Locate the cell with the specified text and output its (X, Y) center coordinate. 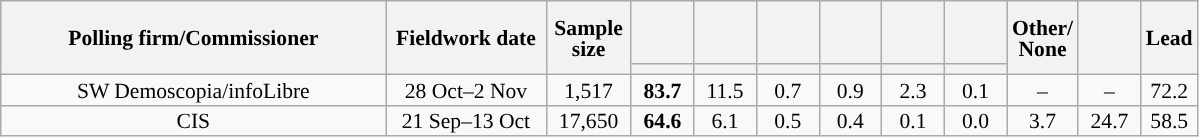
21 Sep–13 Oct (466, 120)
0.9 (850, 90)
0.7 (788, 90)
24.7 (1110, 120)
72.2 (1170, 90)
3.7 (1042, 120)
11.5 (726, 90)
Sample size (588, 38)
64.6 (662, 120)
0.0 (976, 120)
28 Oct–2 Nov (466, 90)
1,517 (588, 90)
Other/None (1042, 38)
6.1 (726, 120)
0.4 (850, 120)
SW Demoscopia/infoLibre (194, 90)
2.3 (914, 90)
Polling firm/Commissioner (194, 38)
CIS (194, 120)
0.5 (788, 120)
83.7 (662, 90)
17,650 (588, 120)
Lead (1170, 38)
Fieldwork date (466, 38)
58.5 (1170, 120)
